Locate the cell with the specified text and output its [X, Y] center coordinate. 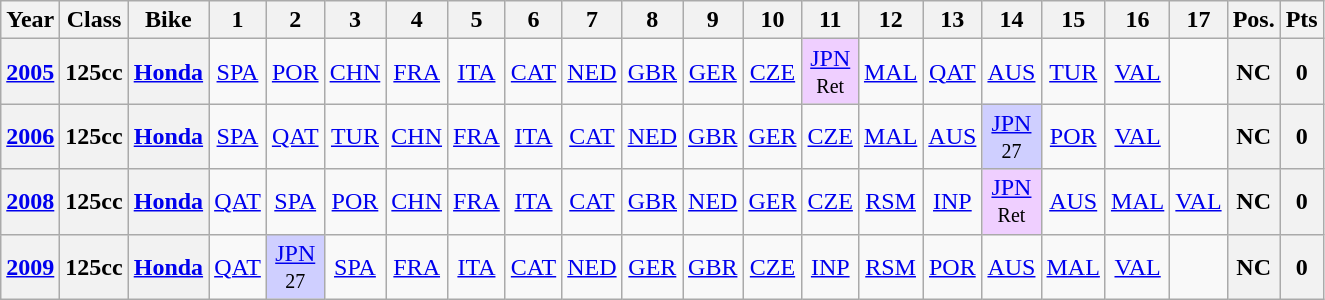
10 [772, 20]
Class [94, 20]
16 [1137, 20]
Bike [168, 20]
15 [1073, 20]
8 [652, 20]
2005 [30, 72]
7 [592, 20]
9 [713, 20]
2006 [30, 136]
Pts [1302, 20]
2 [295, 20]
1 [238, 20]
5 [477, 20]
Pos. [1254, 20]
Year [30, 20]
2009 [30, 266]
14 [1012, 20]
6 [533, 20]
17 [1198, 20]
3 [355, 20]
2008 [30, 202]
4 [417, 20]
12 [890, 20]
13 [952, 20]
11 [830, 20]
